Scan for the cell matching the given text and deliver its [x, y] coordinate at center. 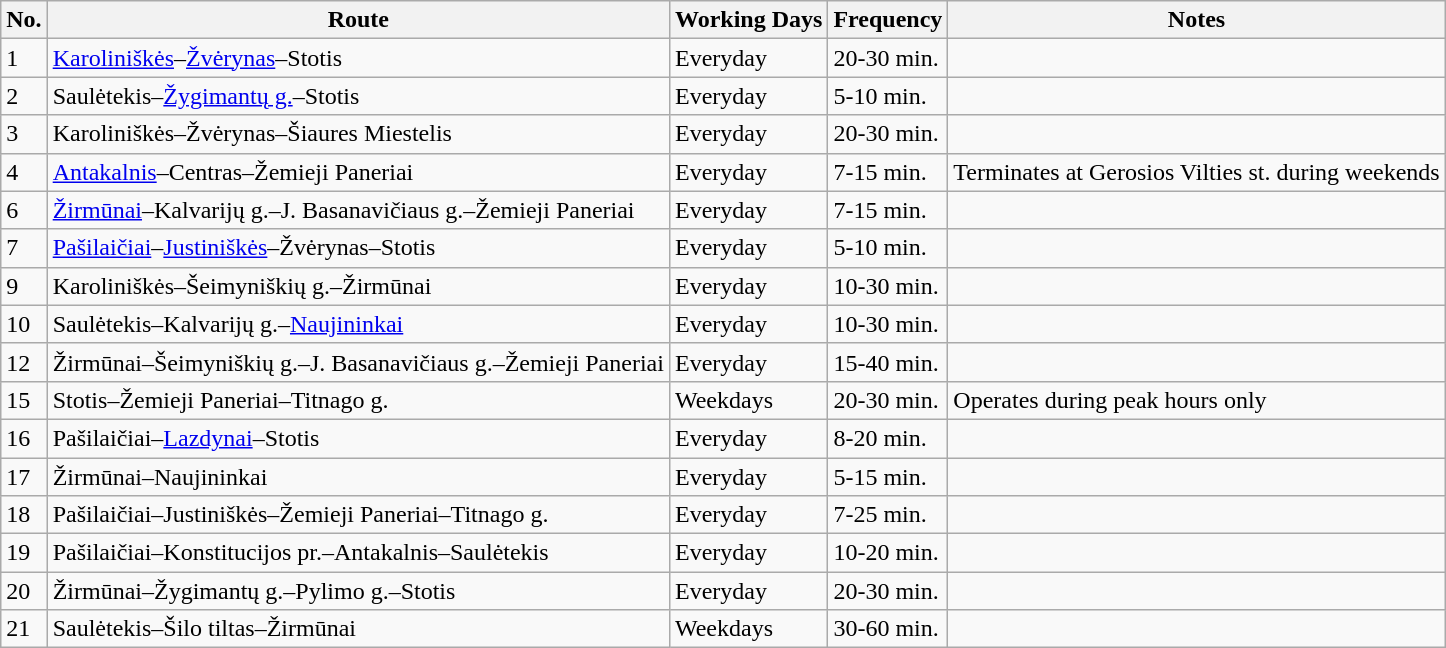
Route [358, 20]
Pašilaičiai–Lazdynai–Stotis [358, 438]
5-15 min. [888, 477]
Žirmūnai–Šeimyniškių g.–J. Basanavičiaus g.–Žemieji Paneriai [358, 362]
Karoliniškės–Žvėrynas–Šiaures Miestelis [358, 134]
No. [24, 20]
Stotis–Žemieji Paneriai–Titnago g. [358, 400]
Žirmūnai–Naujininkai [358, 477]
Pašilaičiai–Justiniškės–Žemieji Paneriai–Titnago g. [358, 515]
Frequency [888, 20]
20 [24, 591]
Antakalnis–Centras–Žemieji Paneriai [358, 172]
Saulėtekis–Šilo tiltas–Žirmūnai [358, 629]
16 [24, 438]
2 [24, 96]
3 [24, 134]
19 [24, 553]
15-40 min. [888, 362]
9 [24, 286]
Saulėtekis–Kalvarijų g.–Naujininkai [358, 324]
Saulėtekis–Žygimantų g.–Stotis [358, 96]
Žirmūnai–Žygimantų g.–Pylimo g.–Stotis [358, 591]
15 [24, 400]
8-20 min. [888, 438]
1 [24, 58]
7 [24, 248]
Pašilaičiai–Konstitucijos pr.–Antakalnis–Saulėtekis [358, 553]
Terminates at Gerosios Vilties st. during weekends [1196, 172]
Žirmūnai–Kalvarijų g.–J. Basanavičiaus g.–Žemieji Paneriai [358, 210]
Operates during peak hours only [1196, 400]
6 [24, 210]
30-60 min. [888, 629]
17 [24, 477]
Notes [1196, 20]
10-20 min. [888, 553]
7-25 min. [888, 515]
Pašilaičiai–Justiniškės–Žvėrynas–Stotis [358, 248]
Karoliniškės–Šeimyniškių g.–Žirmūnai [358, 286]
4 [24, 172]
Karoliniškės–Žvėrynas–Stotis [358, 58]
12 [24, 362]
10 [24, 324]
21 [24, 629]
Working Days [748, 20]
18 [24, 515]
